From the cell containing the given text, extract its center point as (x, y) coordinate. 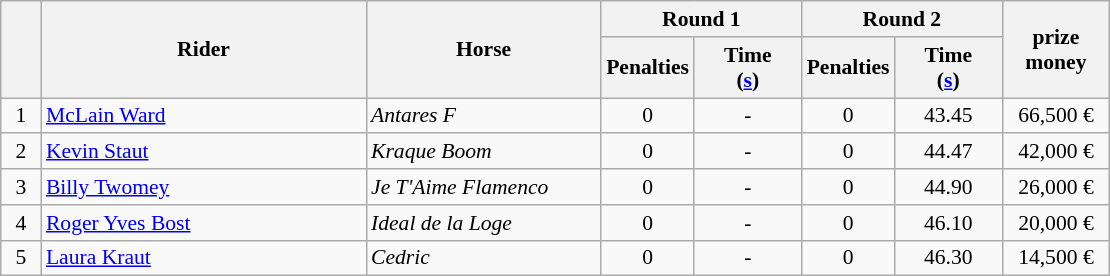
46.30 (948, 258)
44.90 (948, 187)
Kevin Staut (204, 152)
Round 1 (701, 19)
McLain Ward (204, 116)
20,000 € (1056, 223)
42,000 € (1056, 152)
26,000 € (1056, 187)
3 (21, 187)
4 (21, 223)
Rider (204, 50)
Round 2 (902, 19)
Je T'Aime Flamenco (484, 187)
Roger Yves Bost (204, 223)
Horse (484, 50)
Kraque Boom (484, 152)
46.10 (948, 223)
Ideal de la Loge (484, 223)
Billy Twomey (204, 187)
2 (21, 152)
Laura Kraut (204, 258)
66,500 € (1056, 116)
Cedric (484, 258)
44.47 (948, 152)
43.45 (948, 116)
prizemoney (1056, 50)
1 (21, 116)
5 (21, 258)
Antares F (484, 116)
14,500 € (1056, 258)
